Identify which cell holds the provided text, then report its [X, Y] central coordinate. 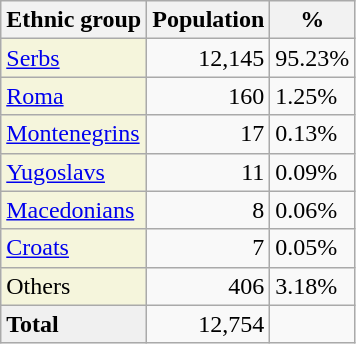
3.18% [312, 286]
Croats [74, 248]
12,145 [208, 58]
Total [74, 324]
7 [208, 248]
% [312, 20]
95.23% [312, 58]
Roma [74, 96]
1.25% [312, 96]
160 [208, 96]
0.06% [312, 210]
12,754 [208, 324]
Montenegrins [74, 134]
Macedonians [74, 210]
0.05% [312, 248]
Yugoslavs [74, 172]
Serbs [74, 58]
0.09% [312, 172]
11 [208, 172]
Population [208, 20]
406 [208, 286]
Ethnic group [74, 20]
17 [208, 134]
Others [74, 286]
8 [208, 210]
0.13% [312, 134]
